Scan for the cell matching the given text and deliver its (X, Y) coordinate at center. 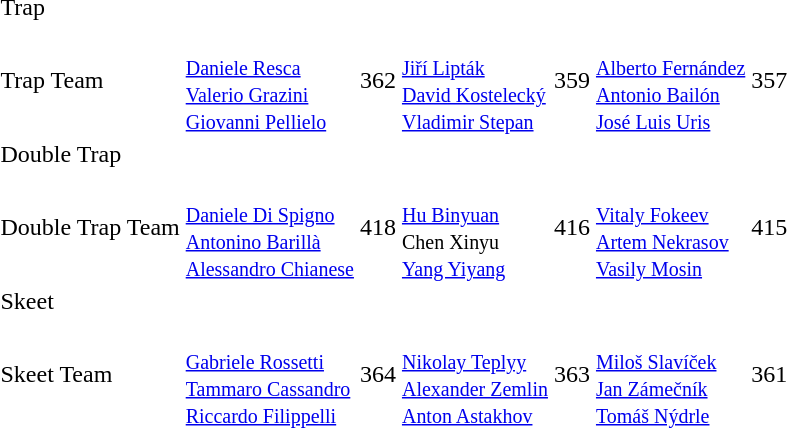
Daniele Di SpignoAntonino BarillàAlessandro Chianese (270, 228)
362 (378, 80)
Daniele RescaValerio GraziniGiovanni Pellielo (270, 80)
Jiří LiptákDavid KosteleckýVladimir Stepan (474, 80)
359 (572, 80)
Hu BinyuanChen XinyuYang Yiyang (474, 228)
Vitaly FokeevArtem NekrasovVasily Mosin (670, 228)
416 (572, 228)
418 (378, 228)
Alberto FernándezAntonio BailónJosé Luis Uris (670, 80)
